Search for the cell housing the specified text and yield its (x, y) center coordinate. 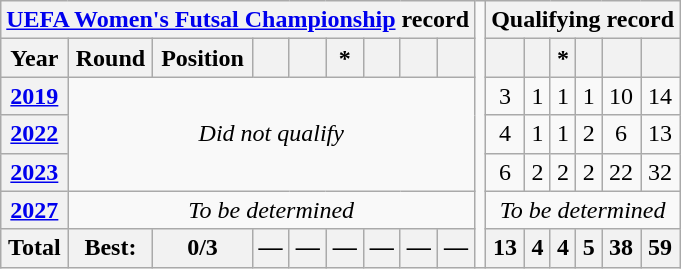
2023 (34, 172)
Position (202, 58)
5 (589, 248)
10 (622, 96)
38 (622, 248)
Round (110, 58)
59 (660, 248)
Best: (110, 248)
2027 (34, 210)
Year (34, 58)
22 (622, 172)
14 (660, 96)
3 (506, 96)
32 (660, 172)
0/3 (202, 248)
Did not qualify (272, 134)
Qualifying record (583, 20)
Total (34, 248)
2022 (34, 134)
2019 (34, 96)
UEFA Women's Futsal Championship record (238, 20)
